Determine the (x, y) coordinate at the center of the cell enclosing the given text.  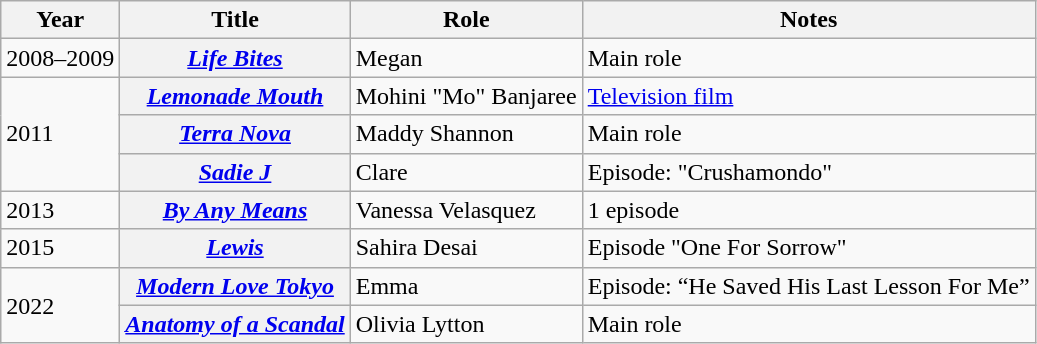
Notes (808, 20)
By Any Means (235, 210)
2011 (60, 134)
Vanessa Velasquez (466, 210)
Modern Love Tokyo (235, 286)
Olivia Lytton (466, 324)
Sahira Desai (466, 248)
Life Bites (235, 58)
Year (60, 20)
Megan (466, 58)
Clare (466, 172)
Episode "One For Sorrow" (808, 248)
Emma (466, 286)
Title (235, 20)
2013 (60, 210)
Lewis (235, 248)
Role (466, 20)
Anatomy of a Scandal (235, 324)
Sadie J (235, 172)
Episode: “He Saved His Last Lesson For Me” (808, 286)
Television film (808, 96)
2008–2009 (60, 58)
Mohini "Mo" Banjaree (466, 96)
Maddy Shannon (466, 134)
Episode: "Crushamondo" (808, 172)
Lemonade Mouth (235, 96)
2015 (60, 248)
2022 (60, 305)
Terra Nova (235, 134)
1 episode (808, 210)
